Detect which cell encompasses the target text, then output its [X, Y] center coordinate. 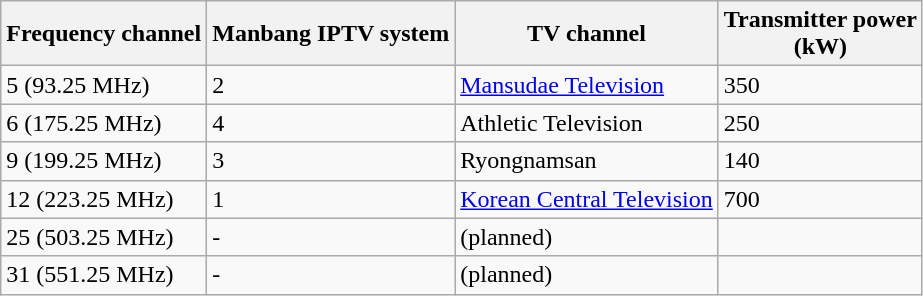
Athletic Television [587, 123]
25 (503.25 MHz) [104, 237]
2 [331, 85]
12 (223.25 MHz) [104, 199]
Frequency channel [104, 34]
4 [331, 123]
9 (199.25 MHz) [104, 161]
3 [331, 161]
Ryongnamsan [587, 161]
Korean Central Television [587, 199]
Mansudae Television [587, 85]
250 [820, 123]
6 (175.25 MHz) [104, 123]
Manbang IPTV system [331, 34]
TV channel [587, 34]
1 [331, 199]
140 [820, 161]
Transmitter power(kW) [820, 34]
350 [820, 85]
31 (551.25 MHz) [104, 275]
700 [820, 199]
5 (93.25 MHz) [104, 85]
